Find where the given text appears and provide that cell's center as (X, Y) coordinate. 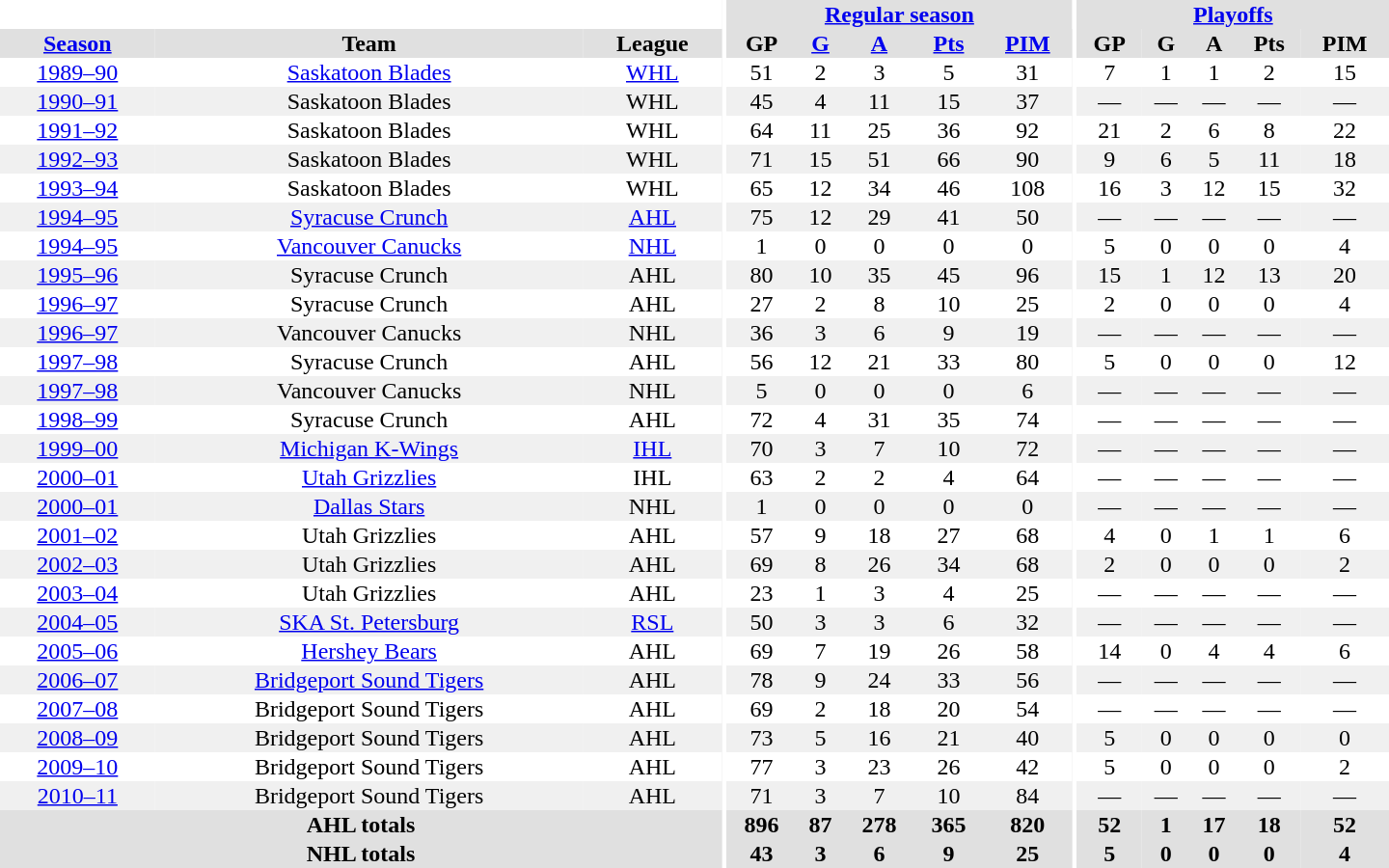
2009–10 (77, 767)
896 (762, 825)
92 (1027, 130)
58 (1027, 651)
820 (1027, 825)
90 (1027, 159)
108 (1027, 188)
57 (762, 535)
NHL totals (361, 854)
40 (1027, 738)
Playoffs (1233, 14)
2006–07 (77, 680)
37 (1027, 101)
13 (1269, 275)
1998–99 (77, 420)
2008–09 (77, 738)
46 (948, 188)
54 (1027, 709)
41 (948, 217)
1991–92 (77, 130)
SKA St. Petersburg (369, 622)
74 (1027, 420)
70 (762, 448)
73 (762, 738)
Michigan K-Wings (369, 448)
2005–06 (77, 651)
77 (762, 767)
42 (1027, 767)
1999–00 (77, 448)
22 (1345, 130)
17 (1214, 825)
Season (77, 43)
2001–02 (77, 535)
AHL totals (361, 825)
365 (948, 825)
1995–96 (77, 275)
87 (821, 825)
14 (1109, 651)
1989–90 (77, 72)
Team (369, 43)
66 (948, 159)
2002–03 (77, 564)
75 (762, 217)
2004–05 (77, 622)
24 (879, 680)
278 (879, 825)
1992–93 (77, 159)
63 (762, 477)
Hershey Bears (369, 651)
65 (762, 188)
84 (1027, 796)
Regular season (900, 14)
1993–94 (77, 188)
RSL (652, 622)
78 (762, 680)
96 (1027, 275)
Dallas Stars (369, 506)
2003–04 (77, 593)
1990–91 (77, 101)
2010–11 (77, 796)
43 (762, 854)
2007–08 (77, 709)
League (652, 43)
29 (879, 217)
